Capture the cell that displays the provided text and extract its (X, Y) central coordinate. 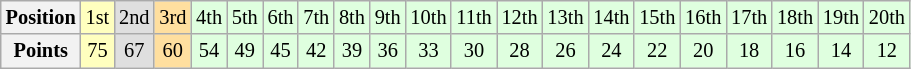
19th (841, 17)
13th (566, 17)
Points (41, 51)
4th (209, 17)
36 (388, 51)
9th (388, 17)
10th (429, 17)
30 (474, 51)
22 (657, 51)
14 (841, 51)
3rd (172, 17)
11th (474, 17)
75 (98, 51)
17th (749, 17)
2nd (134, 17)
1st (98, 17)
67 (134, 51)
14th (611, 17)
20 (703, 51)
12 (887, 51)
28 (520, 51)
6th (281, 17)
16th (703, 17)
16 (795, 51)
Position (41, 17)
49 (245, 51)
33 (429, 51)
45 (281, 51)
26 (566, 51)
18th (795, 17)
8th (352, 17)
42 (316, 51)
39 (352, 51)
12th (520, 17)
5th (245, 17)
60 (172, 51)
54 (209, 51)
15th (657, 17)
7th (316, 17)
20th (887, 17)
18 (749, 51)
24 (611, 51)
